Search for the cell housing the specified text and yield its [X, Y] center coordinate. 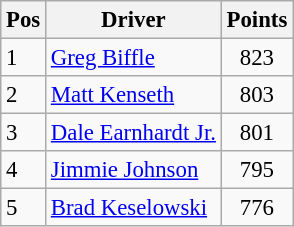
823 [256, 58]
Greg Biffle [134, 58]
Points [256, 20]
1 [24, 58]
795 [256, 170]
Driver [134, 20]
801 [256, 133]
4 [24, 170]
2 [24, 95]
776 [256, 208]
Dale Earnhardt Jr. [134, 133]
803 [256, 95]
Pos [24, 20]
Matt Kenseth [134, 95]
Brad Keselowski [134, 208]
Jimmie Johnson [134, 170]
5 [24, 208]
3 [24, 133]
